Locate the cell with the specified text and output its [X, Y] center coordinate. 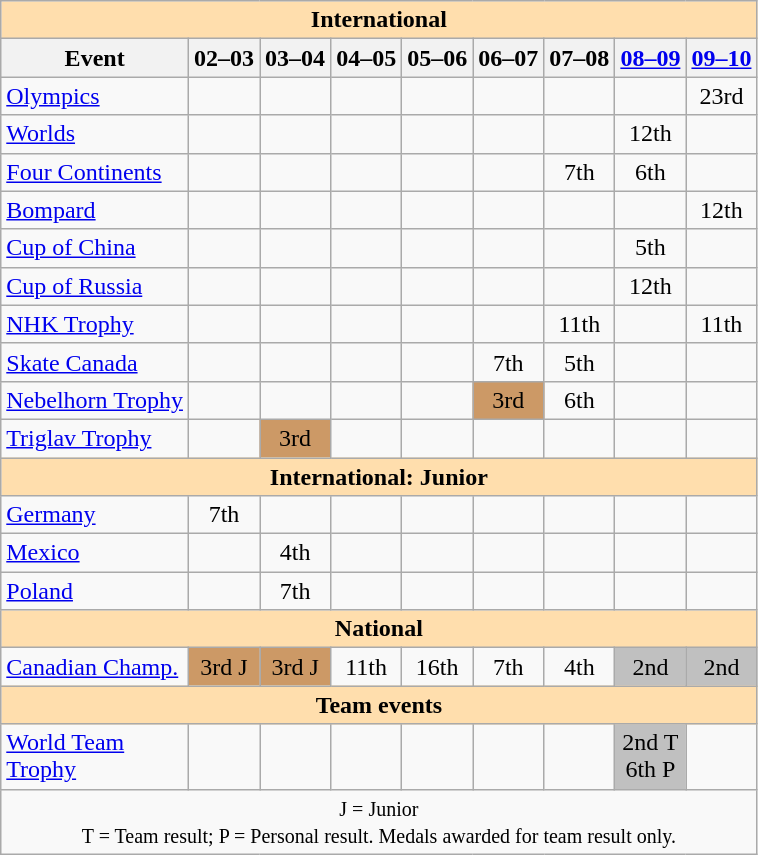
International [379, 20]
J = Junior T = Team result; P = Personal result. Medals awarded for team result only. [379, 822]
International: Junior [379, 477]
National [379, 629]
NHK Trophy [95, 324]
07–08 [580, 58]
Germany [95, 515]
Event [95, 58]
09–10 [722, 58]
Bompard [95, 210]
Olympics [95, 96]
Poland [95, 591]
Worlds [95, 134]
03–04 [296, 58]
16th [438, 667]
23rd [722, 96]
Four Continents [95, 172]
Mexico [95, 553]
Cup of China [95, 248]
Team events [379, 705]
06–07 [508, 58]
Skate Canada [95, 362]
05–06 [438, 58]
08–09 [650, 58]
Nebelhorn Trophy [95, 400]
Triglav Trophy [95, 438]
Canadian Champ. [95, 667]
02–03 [224, 58]
World TeamTrophy [95, 756]
04–05 [366, 58]
Cup of Russia [95, 286]
2nd T 6th P [650, 756]
